Find where the given text appears and provide that cell's center as (x, y) coordinate. 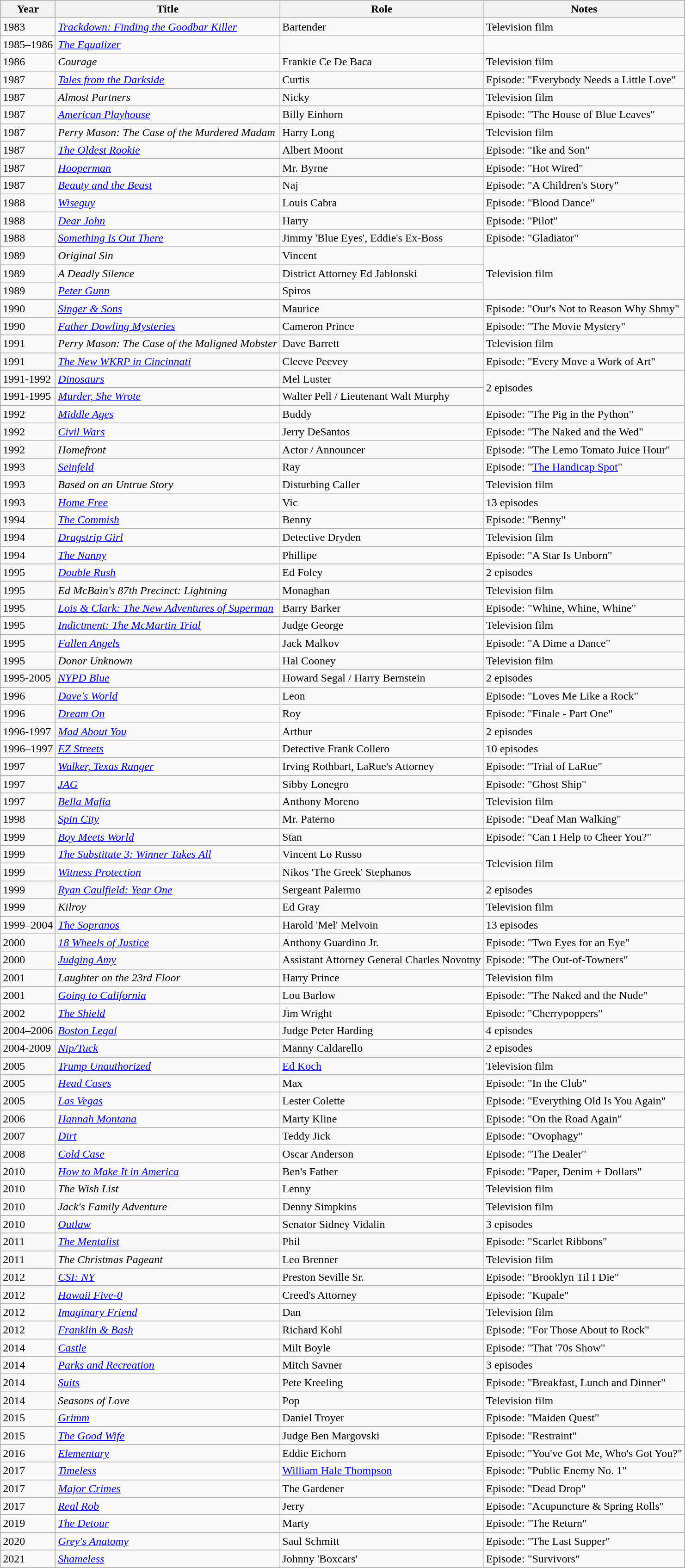
Manny Caldarello (382, 1048)
The New WKRP in Cincinnati (167, 361)
Jack's Family Adventure (167, 1207)
Episode: "The Last Supper" (584, 1541)
Hal Cooney (382, 661)
2004–2006 (28, 1030)
Castle (167, 1348)
1995-2005 (28, 678)
Preston Seville Sr. (382, 1277)
Episode: "Hot Wired" (584, 167)
Nikos 'The Greek' Stephanos (382, 872)
Episode: "Whine, Whine, Whine" (584, 608)
Trump Unauthorized (167, 1066)
Timeless (167, 1471)
Ed Foley (382, 573)
Episode: "You've Got Me, Who's Got You?" (584, 1453)
Saul Schmitt (382, 1541)
The Gardener (382, 1488)
Teddy Jick (382, 1136)
1991-1992 (28, 379)
Dragstrip Girl (167, 538)
Based on an Untrue Story (167, 484)
Hawaii Five-0 (167, 1295)
Naj (382, 185)
Episode: "Loves Me Like a Rock" (584, 696)
Pop (382, 1401)
Episode: "Pilot" (584, 221)
1998 (28, 819)
Irving Rothbart, LaRue's Attorney (382, 766)
Phil (382, 1242)
Episode: "The Pig in the Python" (584, 414)
Shameless (167, 1559)
American Playhouse (167, 115)
1996–1997 (28, 749)
Oscar Anderson (382, 1154)
Year (28, 9)
Episode: "Blood Dance" (584, 203)
Episode: "Maiden Quest" (584, 1418)
Judge George (382, 626)
Cleeve Peevey (382, 361)
Franklin & Bash (167, 1330)
Notes (584, 9)
The Commish (167, 520)
Role (382, 9)
Judge Ben Margovski (382, 1436)
Lois & Clark: The New Adventures of Superman (167, 608)
Harry Long (382, 132)
Jim Wright (382, 1013)
The Good Wife (167, 1436)
Parks and Recreation (167, 1365)
Seinfeld (167, 467)
Middle Ages (167, 414)
Roy (382, 713)
Mr. Byrne (382, 167)
Episode: "For Those About to Rock" (584, 1330)
Eddie Eichorn (382, 1453)
Outlaw (167, 1224)
Almost Partners (167, 97)
Dan (382, 1312)
Episode: "Cherrypoppers" (584, 1013)
Episode: "The Out-of-Towners" (584, 960)
Walker, Texas Ranger (167, 766)
Harry (382, 221)
Laughter on the 23rd Floor (167, 978)
Judging Amy (167, 960)
Peter Gunn (167, 291)
Denny Simpkins (382, 1207)
Arthur (382, 731)
Episode: "Deaf Man Walking" (584, 819)
A Deadly Silence (167, 273)
Episode: "Gladiator" (584, 238)
Major Crimes (167, 1488)
Civil Wars (167, 432)
Indictment: The McMartin Trial (167, 626)
Episode: "The Handicap Spot" (584, 467)
Detective Frank Collero (382, 749)
Leon (382, 696)
Lou Barlow (382, 995)
Perry Mason: The Case of the Murdered Madam (167, 132)
Donor Unknown (167, 661)
Creed's Attorney (382, 1295)
Judge Peter Harding (382, 1030)
Episode: "That '70s Show" (584, 1348)
Frankie Ce De Baca (382, 62)
Episode: "Every Move a Work of Art" (584, 361)
Episode: "The Dealer" (584, 1154)
Tales from the Darkside (167, 80)
Disturbing Caller (382, 484)
Ed Gray (382, 907)
The Oldest Rookie (167, 150)
Monaghan (382, 590)
Grey's Anatomy (167, 1541)
JAG (167, 784)
Spin City (167, 819)
Marty Kline (382, 1119)
Episode: "The Return" (584, 1524)
Trackdown: Finding the Goodbar Killer (167, 27)
Episode: "In the Club" (584, 1084)
Episode: "Two Eyes for an Eye" (584, 942)
How to Make It in America (167, 1171)
The Substitute 3: Winner Takes All (167, 855)
Beauty and the Beast (167, 185)
EZ Streets (167, 749)
NYPD Blue (167, 678)
Senator Sidney Vidalin (382, 1224)
The Mentalist (167, 1242)
4 episodes (584, 1030)
Ed McBain's 87th Precinct: Lightning (167, 590)
2021 (28, 1559)
Harold 'Mel' Melvoin (382, 925)
Episode: "Ovophagy" (584, 1136)
The Shield (167, 1013)
The Wish List (167, 1189)
Jerry (382, 1506)
Milt Boyle (382, 1348)
Vic (382, 502)
Mel Luster (382, 379)
Episode: "The Naked and the Wed" (584, 432)
1991-1995 (28, 397)
Singer & Sons (167, 309)
Louis Cabra (382, 203)
Going to California (167, 995)
Billy Einhorn (382, 115)
Phillipe (382, 555)
Episode: "Ghost Ship" (584, 784)
Seasons of Love (167, 1401)
Ray (382, 467)
Benny (382, 520)
Courage (167, 62)
Leo Brenner (382, 1259)
2020 (28, 1541)
Vincent (382, 256)
Grimm (167, 1418)
Something Is Out There (167, 238)
Maurice (382, 309)
Title (167, 9)
Episode: "The Movie Mystery" (584, 326)
Assistant Attorney General Charles Novotny (382, 960)
Episode: "A Star Is Unborn" (584, 555)
Ryan Caulfield: Year One (167, 890)
1996-1997 (28, 731)
Episode: "Our's Not to Reason Why Shmy" (584, 309)
Albert Moont (382, 150)
Episode: "Can I Help to Cheer You?" (584, 837)
The Sopranos (167, 925)
Episode: "Paper, Denim + Dollars" (584, 1171)
2019 (28, 1524)
Jimmy 'Blue Eyes', Eddie's Ex-Boss (382, 238)
Detective Dryden (382, 538)
Episode: "Scarlet Ribbons" (584, 1242)
Johnny 'Boxcars' (382, 1559)
Head Cases (167, 1084)
Stan (382, 837)
2007 (28, 1136)
Daniel Troyer (382, 1418)
Dinosaurs (167, 379)
Mitch Savner (382, 1365)
Witness Protection (167, 872)
2016 (28, 1453)
Episode: "Public Enemy No. 1" (584, 1471)
Harry Prince (382, 978)
Elementary (167, 1453)
Bella Mafia (167, 802)
Cameron Prince (382, 326)
Episode: "The House of Blue Leaves" (584, 115)
Episode: "Everybody Needs a Little Love" (584, 80)
The Christmas Pageant (167, 1259)
2004-2009 (28, 1048)
Dave's World (167, 696)
Wiseguy (167, 203)
Kilroy (167, 907)
Hannah Montana (167, 1119)
Lenny (382, 1189)
1986 (28, 62)
CSI: NY (167, 1277)
Episode: "A Dime a Dance" (584, 643)
Dream On (167, 713)
Ed Koch (382, 1066)
Vincent Lo Russo (382, 855)
The Equalizer (167, 44)
Mr. Paterno (382, 819)
Episode: "Restraint" (584, 1436)
Cold Case (167, 1154)
Episode: "Acupuncture & Spring Rolls" (584, 1506)
The Nanny (167, 555)
Suits (167, 1383)
Episode: "The Lemo Tomato Juice Hour" (584, 449)
Episode: "Kupale" (584, 1295)
Homefront (167, 449)
Buddy (382, 414)
Anthony Guardino Jr. (382, 942)
William Hale Thompson (382, 1471)
Lester Colette (382, 1101)
Actor / Announcer (382, 449)
10 episodes (584, 749)
Ben's Father (382, 1171)
2008 (28, 1154)
Jack Malkov (382, 643)
Dave Barrett (382, 344)
Episode: "Benny" (584, 520)
Episode: "Ike and Son" (584, 150)
The Detour (167, 1524)
2002 (28, 1013)
Anthony Moreno (382, 802)
Dirt (167, 1136)
Nicky (382, 97)
Home Free (167, 502)
Richard Kohl (382, 1330)
2006 (28, 1119)
Curtis (382, 80)
Mad About You (167, 731)
Real Rob (167, 1506)
Sergeant Palermo (382, 890)
Las Vegas (167, 1101)
Episode: "The Naked and the Nude" (584, 995)
Fallen Angels (167, 643)
Pete Kreeling (382, 1383)
1985–1986 (28, 44)
Episode: "Survivors" (584, 1559)
Walter Pell / Lieutenant Walt Murphy (382, 397)
Bartender (382, 27)
1983 (28, 27)
Episode: "Trial of LaRue" (584, 766)
Episode: "Dead Drop" (584, 1488)
Imaginary Friend (167, 1312)
Original Sin (167, 256)
Double Rush (167, 573)
Dear John (167, 221)
Father Dowling Mysteries (167, 326)
Boston Legal (167, 1030)
Spiros (382, 291)
Episode: "Everything Old Is You Again" (584, 1101)
Nip/Tuck (167, 1048)
1999–2004 (28, 925)
Episode: "Breakfast, Lunch and Dinner" (584, 1383)
Perry Mason: The Case of the Maligned Mobster (167, 344)
District Attorney Ed Jablonski (382, 273)
Episode: "On the Road Again" (584, 1119)
Episode: "Brooklyn Til I Die" (584, 1277)
Howard Segal / Harry Bernstein (382, 678)
Jerry DeSantos (382, 432)
Murder, She Wrote (167, 397)
Barry Barker (382, 608)
Marty (382, 1524)
Max (382, 1084)
18 Wheels of Justice (167, 942)
Boy Meets World (167, 837)
Episode: "Finale - Part One" (584, 713)
Episode: "A Children's Story" (584, 185)
Hooperman (167, 167)
Sibby Lonegro (382, 784)
